Return the [X, Y] coordinate for the center point of the cell that contains the specified text.  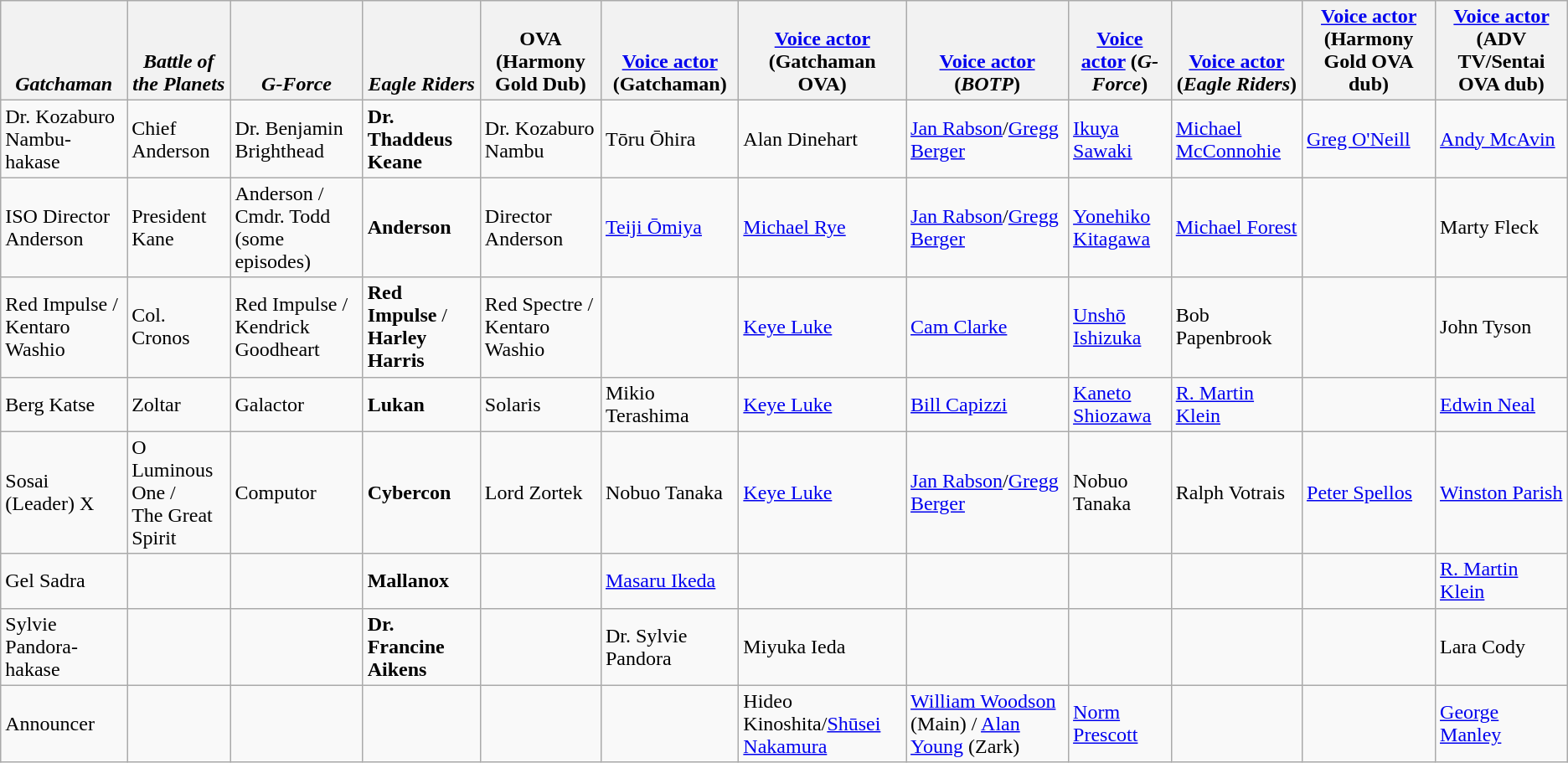
Director Anderson [540, 228]
Norm Prescott [1121, 724]
Sylvie Pandora-hakase [64, 647]
Michael Forest [1236, 228]
Yonehiko Kitagawa [1121, 228]
Marty Fleck [1502, 228]
Computor [297, 492]
Dr. Francine Aikens [421, 647]
Mikio Terashima [669, 404]
Kaneto Shiozawa [1121, 404]
Voice actor (Eagle Riders) [1236, 50]
Voice actor (Gatchaman OVA) [823, 50]
O Luminous One / The Great Spirit [179, 492]
Anderson [421, 228]
Voice actor (Gatchaman) [669, 50]
Dr. Sylvie Pandora [669, 647]
Galactor [297, 404]
Masaru Ikeda [669, 581]
Col. Cronos [179, 327]
Red Impulse / Harley Harris [421, 327]
Voice actor (ADV TV/Sentai OVA dub) [1502, 50]
Gatchaman [64, 50]
Michael Rye [823, 228]
Alan Dinehart [823, 139]
G-Force [297, 50]
Dr. Kozaburo Nambu-hakase [64, 139]
Dr. Benjamin Brighthead [297, 139]
Zoltar [179, 404]
Announcer [64, 724]
Dr. Thaddeus Keane [421, 139]
Dr. Kozaburo Nambu [540, 139]
Anderson / Cmdr. Todd (some episodes) [297, 228]
Ralph Votrais [1236, 492]
George Manley [1502, 724]
Lara Cody [1502, 647]
Winston Parish [1502, 492]
President Kane [179, 228]
Lukan [421, 404]
Miyuka Ieda [823, 647]
Solaris [540, 404]
Cybercon [421, 492]
Sosai (Leader) X [64, 492]
Peter Spellos [1369, 492]
William Woodson (Main) / Alan Young (Zark) [988, 724]
Voice actor (Harmony Gold OVA dub) [1369, 50]
Red Impulse / Kentaro Washio [64, 327]
Ikuya Sawaki [1121, 139]
Cam Clarke [988, 327]
OVA (Harmony Gold Dub) [540, 50]
Lord Zortek [540, 492]
Berg Katse [64, 404]
Voice actor (BOTP) [988, 50]
Mallanox [421, 581]
Unshō Ishizuka [1121, 327]
Bill Capizzi [988, 404]
Gel Sadra [64, 581]
Voice actor (G-Force) [1121, 50]
Bob Papenbrook [1236, 327]
Michael McConnohie [1236, 139]
Tōru Ōhira [669, 139]
ISO Director Anderson [64, 228]
Red Impulse / Kendrick Goodheart [297, 327]
Greg O'Neill [1369, 139]
Battle of the Planets [179, 50]
Andy McAvin [1502, 139]
Eagle Riders [421, 50]
Hideo Kinoshita/Shūsei Nakamura [823, 724]
Chief Anderson [179, 139]
Edwin Neal [1502, 404]
John Tyson [1502, 327]
Red Spectre / Kentaro Washio [540, 327]
Teiji Ōmiya [669, 228]
